Search for the cell housing the specified text and yield its (x, y) center coordinate. 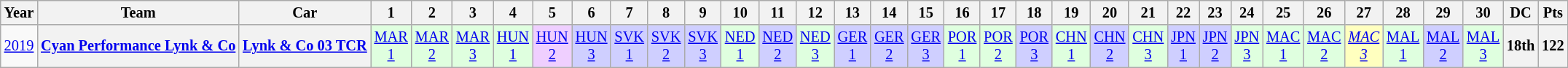
20 (1110, 12)
HUN1 (513, 46)
24 (1247, 12)
POR3 (1035, 46)
NED2 (777, 46)
9 (702, 12)
17 (998, 12)
23 (1215, 12)
8 (666, 12)
11 (777, 12)
MAR1 (391, 46)
28 (1403, 12)
POR1 (962, 46)
DC (1521, 12)
10 (740, 12)
NED1 (740, 46)
POR2 (998, 46)
3 (473, 12)
5 (552, 12)
MAR2 (432, 46)
Pts (1553, 12)
18 (1035, 12)
Team (138, 12)
122 (1553, 46)
26 (1324, 12)
2 (432, 12)
30 (1483, 12)
MAC2 (1324, 46)
12 (815, 12)
CHN2 (1110, 46)
SVK3 (702, 46)
HUN3 (592, 46)
Year (19, 12)
CHN3 (1148, 46)
1 (391, 12)
Cyan Performance Lynk & Co (138, 46)
MAL1 (1403, 46)
27 (1364, 12)
MAL3 (1483, 46)
HUN2 (552, 46)
GER1 (852, 46)
18th (1521, 46)
JPN2 (1215, 46)
JPN3 (1247, 46)
16 (962, 12)
4 (513, 12)
MAC3 (1364, 46)
JPN1 (1183, 46)
13 (852, 12)
Car (305, 12)
MAR3 (473, 46)
21 (1148, 12)
NED3 (815, 46)
2019 (19, 46)
GER2 (889, 46)
MAL2 (1443, 46)
22 (1183, 12)
15 (925, 12)
SVK1 (629, 46)
19 (1071, 12)
29 (1443, 12)
Lynk & Co 03 TCR (305, 46)
7 (629, 12)
14 (889, 12)
MAC1 (1283, 46)
6 (592, 12)
GER3 (925, 46)
SVK2 (666, 46)
CHN1 (1071, 46)
25 (1283, 12)
